Scan for the cell matching the given text and deliver its [X, Y] coordinate at center. 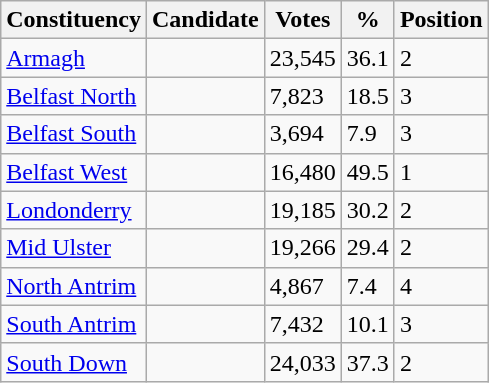
3,694 [302, 134]
23,545 [302, 58]
Constituency [74, 20]
Armagh [74, 58]
7.4 [368, 286]
4 [441, 286]
24,033 [302, 362]
37.3 [368, 362]
1 [441, 172]
19,185 [302, 210]
Votes [302, 20]
North Antrim [74, 286]
36.1 [368, 58]
Londonderry [74, 210]
19,266 [302, 248]
29.4 [368, 248]
4,867 [302, 286]
7,432 [302, 324]
7.9 [368, 134]
South Down [74, 362]
Candidate [205, 20]
49.5 [368, 172]
Mid Ulster [74, 248]
30.2 [368, 210]
Belfast North [74, 96]
Belfast South [74, 134]
16,480 [302, 172]
Belfast West [74, 172]
South Antrim [74, 324]
Position [441, 20]
% [368, 20]
18.5 [368, 96]
10.1 [368, 324]
7,823 [302, 96]
